For the text-containing cell, return its midpoint in [X, Y] coordinate format. 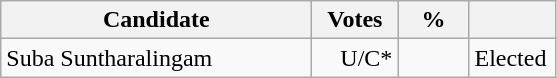
Candidate [156, 20]
Votes [355, 20]
U/C* [355, 58]
Suba Suntharalingam [156, 58]
Elected [512, 58]
% [434, 20]
